Find where the given text appears and provide that cell's center as [X, Y] coordinate. 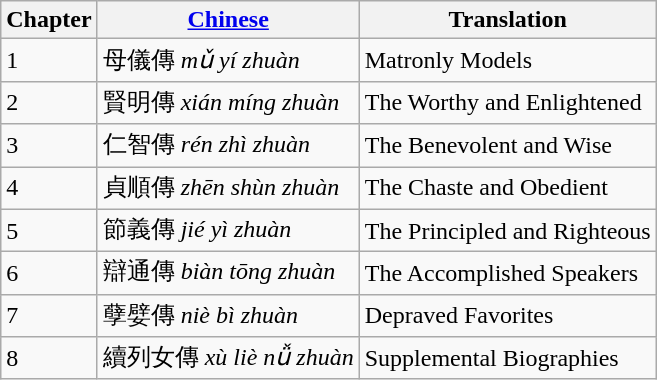
4 [49, 188]
The Worthy and Enlightened [508, 102]
8 [49, 358]
2 [49, 102]
Chapter [49, 20]
7 [49, 316]
3 [49, 146]
Translation [508, 20]
仁智傳 rén zhì zhuàn [228, 146]
6 [49, 274]
Matronly Models [508, 60]
The Benevolent and Wise [508, 146]
辯通傳 biàn tōng zhuàn [228, 274]
續列女傳 xù liè nǚ zhuàn [228, 358]
賢明傳 xián míng zhuàn [228, 102]
節義傳 jié yì zhuàn [228, 230]
5 [49, 230]
貞順傳 zhēn shùn zhuàn [228, 188]
孽嬖傳 niè bì zhuàn [228, 316]
The Chaste and Obedient [508, 188]
母儀傳 mǔ yí zhuàn [228, 60]
The Accomplished Speakers [508, 274]
Supplemental Biographies [508, 358]
Chinese [228, 20]
Depraved Favorites [508, 316]
The Principled and Righteous [508, 230]
1 [49, 60]
